Return the [X, Y] coordinate for the center point of the cell that contains the specified text.  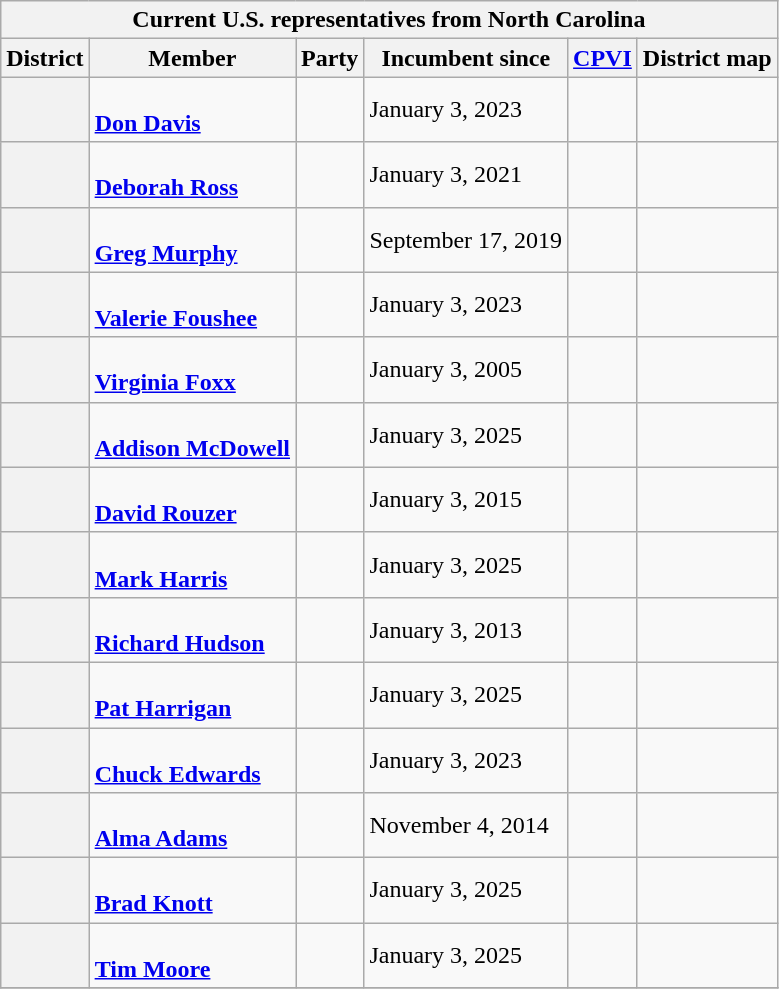
David Rouzer [192, 500]
District [45, 58]
Alma Adams [192, 826]
Pat Harrigan [192, 694]
January 3, 2013 [466, 630]
CPVI [603, 58]
January 3, 2015 [466, 500]
Incumbent since [466, 58]
January 3, 2005 [466, 370]
September 17, 2019 [466, 240]
November 4, 2014 [466, 826]
Current U.S. representatives from North Carolina [389, 20]
Brad Knott [192, 890]
Mark Harris [192, 564]
Chuck Edwards [192, 760]
Richard Hudson [192, 630]
Virginia Foxx [192, 370]
Deborah Ross [192, 174]
January 3, 2021 [466, 174]
District map [707, 58]
Greg Murphy [192, 240]
Valerie Foushee [192, 304]
Member [192, 58]
Don Davis [192, 110]
Tim Moore [192, 956]
Party [330, 58]
Addison McDowell [192, 434]
